From the cell containing the given text, extract its center point as (x, y) coordinate. 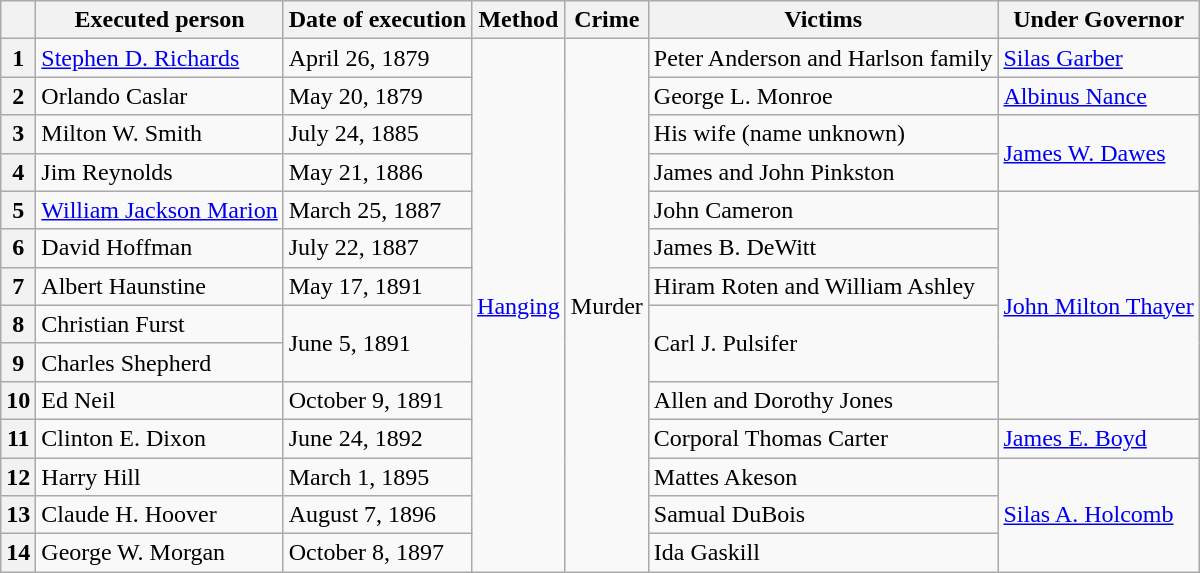
4 (18, 172)
10 (18, 400)
William Jackson Marion (160, 210)
5 (18, 210)
1 (18, 58)
6 (18, 248)
Allen and Dorothy Jones (823, 400)
Crime (606, 20)
Silas A. Holcomb (1098, 515)
John Cameron (823, 210)
Christian Furst (160, 324)
James W. Dawes (1098, 153)
Under Governor (1098, 20)
James E. Boyd (1098, 438)
Silas Garber (1098, 58)
Peter Anderson and Harlson family (823, 58)
Albinus Nance (1098, 96)
July 22, 1887 (377, 248)
Corporal Thomas Carter (823, 438)
David Hoffman (160, 248)
May 17, 1891 (377, 286)
Clinton E. Dixon (160, 438)
March 1, 1895 (377, 477)
Carl J. Pulsifer (823, 343)
His wife (name unknown) (823, 134)
8 (18, 324)
August 7, 1896 (377, 515)
Murder (606, 306)
James B. DeWitt (823, 248)
13 (18, 515)
9 (18, 362)
Mattes Akeson (823, 477)
John Milton Thayer (1098, 305)
Ida Gaskill (823, 553)
Orlando Caslar (160, 96)
April 26, 1879 (377, 58)
October 9, 1891 (377, 400)
2 (18, 96)
October 8, 1897 (377, 553)
Claude H. Hoover (160, 515)
Hiram Roten and William Ashley (823, 286)
Victims (823, 20)
Jim Reynolds (160, 172)
May 20, 1879 (377, 96)
Hanging (519, 306)
Executed person (160, 20)
11 (18, 438)
July 24, 1885 (377, 134)
Ed Neil (160, 400)
June 24, 1892 (377, 438)
Date of execution (377, 20)
Albert Haunstine (160, 286)
Milton W. Smith (160, 134)
Method (519, 20)
Harry Hill (160, 477)
Charles Shepherd (160, 362)
James and John Pinkston (823, 172)
Samual DuBois (823, 515)
George L. Monroe (823, 96)
June 5, 1891 (377, 343)
George W. Morgan (160, 553)
14 (18, 553)
March 25, 1887 (377, 210)
7 (18, 286)
12 (18, 477)
May 21, 1886 (377, 172)
Stephen D. Richards (160, 58)
3 (18, 134)
